From the cell containing the given text, extract its center point as (x, y) coordinate. 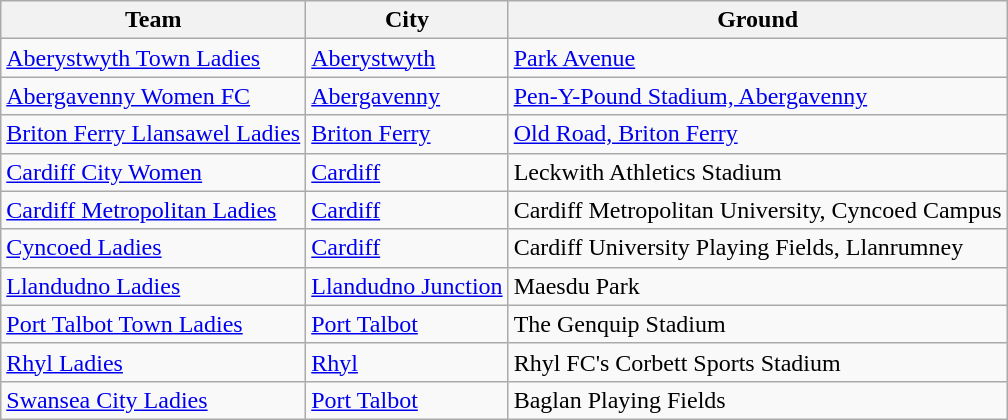
Baglan Playing Fields (758, 400)
The Genquip Stadium (758, 324)
Rhyl FC's Corbett Sports Stadium (758, 362)
Cardiff Metropolitan Ladies (154, 210)
Park Avenue (758, 58)
Port Talbot Town Ladies (154, 324)
Cardiff City Women (154, 172)
Rhyl Ladies (154, 362)
Team (154, 20)
Ground (758, 20)
Aberystwyth (407, 58)
Abergavenny (407, 96)
Leckwith Athletics Stadium (758, 172)
Llandudno Junction (407, 286)
Old Road, Briton Ferry (758, 134)
Cardiff University Playing Fields, Llanrumney (758, 248)
Maesdu Park (758, 286)
Swansea City Ladies (154, 400)
Pen-Y-Pound Stadium, Abergavenny (758, 96)
Abergavenny Women FC (154, 96)
Rhyl (407, 362)
Cyncoed Ladies (154, 248)
Llandudno Ladies (154, 286)
Cardiff Metropolitan University, Cyncoed Campus (758, 210)
City (407, 20)
Briton Ferry Llansawel Ladies (154, 134)
Briton Ferry (407, 134)
Aberystwyth Town Ladies (154, 58)
